Determine the [X, Y] coordinate at the center of the cell enclosing the given text.  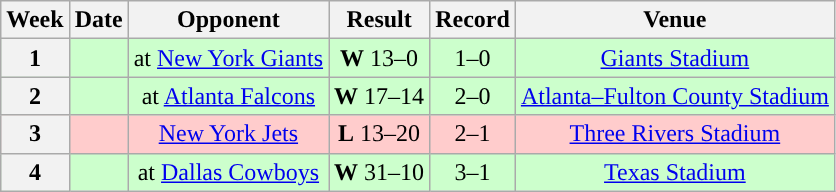
Venue [674, 20]
Texas Stadium [674, 172]
L 13–20 [380, 134]
New York Jets [228, 134]
Week [35, 20]
W 13–0 [380, 58]
Giants Stadium [674, 58]
2 [35, 96]
at New York Giants [228, 58]
at Atlanta Falcons [228, 96]
Record [473, 20]
at Dallas Cowboys [228, 172]
2–0 [473, 96]
Opponent [228, 20]
W 17–14 [380, 96]
4 [35, 172]
Result [380, 20]
2–1 [473, 134]
3–1 [473, 172]
1–0 [473, 58]
1 [35, 58]
Atlanta–Fulton County Stadium [674, 96]
3 [35, 134]
W 31–10 [380, 172]
Three Rivers Stadium [674, 134]
Date [98, 20]
